Scan for the cell matching the given text and deliver its (X, Y) coordinate at center. 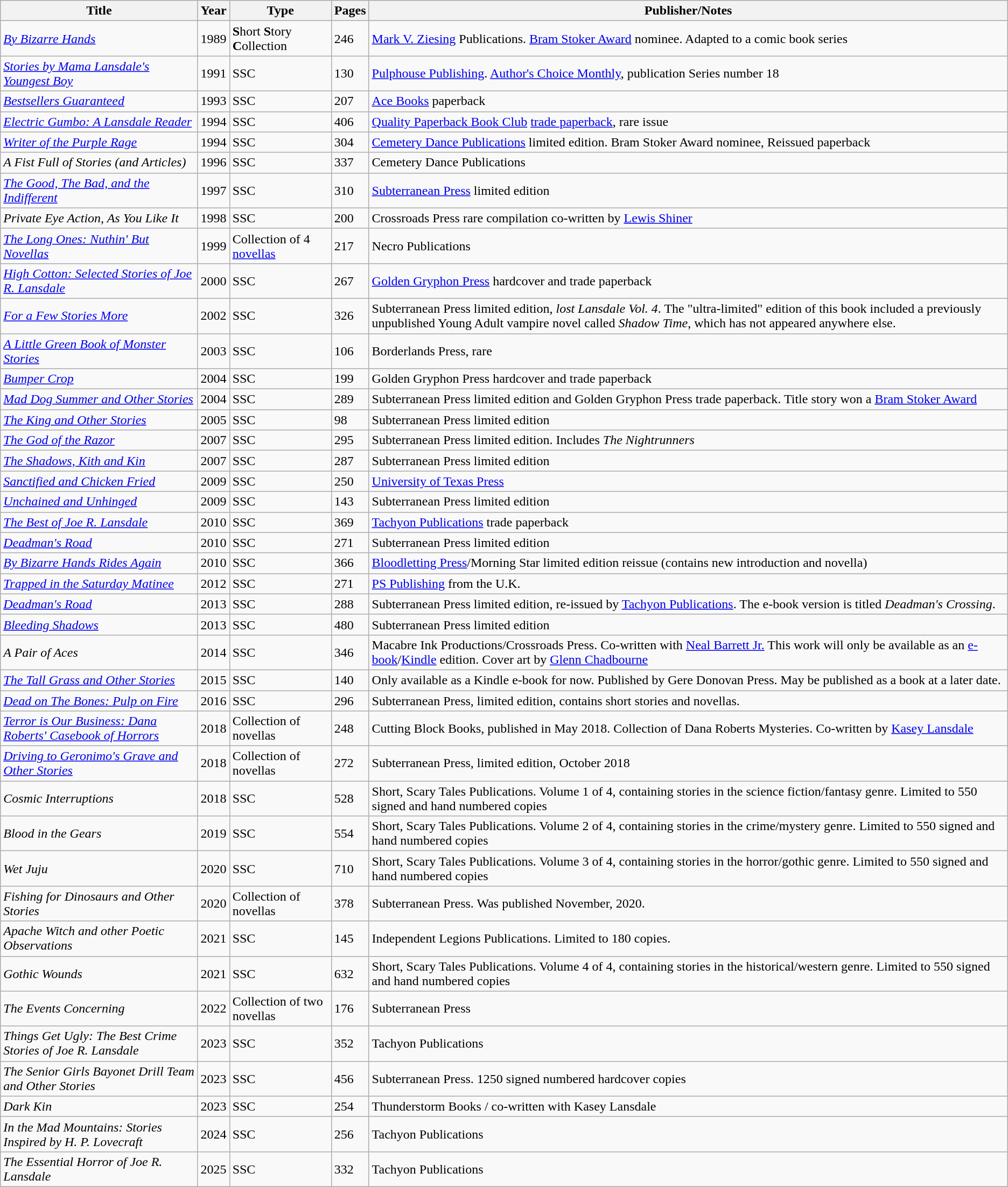
Tachyon Publications trade paperback (688, 522)
296 (350, 700)
Things Get Ugly: The Best Crime Stories of Joe R. Lansdale (99, 1043)
346 (350, 652)
Stories by Mama Lansdale's Youngest Boy (99, 73)
2016 (213, 700)
352 (350, 1043)
Gothic Wounds (99, 973)
Thunderstorm Books / co-written with Kasey Lansdale (688, 1106)
Short, Scary Tales Publications. Volume 4 of 4, containing stories in the historical/western genre. Limited to 550 signed and hand numbered copies (688, 973)
267 (350, 281)
Cosmic Interruptions (99, 799)
337 (350, 163)
145 (350, 939)
Crossroads Press rare compilation co-written by Lewis Shiner (688, 218)
A Fist Full of Stories (and Articles) (99, 163)
304 (350, 142)
176 (350, 1009)
The Senior Girls Bayonet Drill Team and Other Stories (99, 1079)
Necro Publications (688, 245)
Mad Dog Summer and Other Stories (99, 399)
Trapped in the Saturday Matinee (99, 584)
Private Eye Action, As You Like It (99, 218)
2002 (213, 315)
130 (350, 73)
326 (350, 315)
143 (350, 502)
Cemetery Dance Publications (688, 163)
2003 (213, 351)
289 (350, 399)
Title (99, 11)
250 (350, 481)
The Essential Horror of Joe R. Lansdale (99, 1169)
1989 (213, 39)
The Tall Grass and Other Stories (99, 680)
140 (350, 680)
Subterranean Press limited edition and Golden Gryphon Press trade paperback. Title story won a Bram Stoker Award (688, 399)
Bleeding Shadows (99, 624)
310 (350, 191)
Year (213, 11)
2024 (213, 1134)
207 (350, 101)
528 (350, 799)
Mark V. Ziesing Publications. Bram Stoker Award nominee. Adapted to a comic book series (688, 39)
Dark Kin (99, 1106)
272 (350, 763)
456 (350, 1079)
Subterranean Press, limited edition, contains short stories and novellas. (688, 700)
217 (350, 245)
Collection of 4 novellas (280, 245)
Quality Paperback Book Club trade paperback, rare issue (688, 122)
710 (350, 869)
Publisher/Notes (688, 11)
By Bizarre Hands (99, 39)
2022 (213, 1009)
295 (350, 440)
2025 (213, 1169)
Bloodletting Press/Morning Star limited edition reissue (contains new introduction and novella) (688, 563)
Fishing for Dinosaurs and Other Stories (99, 903)
2019 (213, 833)
Short, Scary Tales Publications. Volume 2 of 4, containing stories in the crime/mystery genre. Limited to 550 signed and hand numbered copies (688, 833)
199 (350, 379)
632 (350, 973)
A Little Green Book of Monster Stories (99, 351)
Subterranean Press (688, 1009)
Short, Scary Tales Publications. Volume 3 of 4, containing stories in the horror/gothic genre. Limited to 550 signed and hand numbered copies (688, 869)
Independent Legions Publications. Limited to 180 copies. (688, 939)
Collection of two novellas (280, 1009)
Borderlands Press, rare (688, 351)
In the Mad Mountains: Stories Inspired by H. P. Lovecraft (99, 1134)
Subterranean Press. Was published November, 2020. (688, 903)
Apache Witch and other Poetic Observations (99, 939)
1991 (213, 73)
366 (350, 563)
The Long Ones: Nuthin' But Novellas (99, 245)
Subterranean Press. 1250 signed numbered hardcover copies (688, 1079)
369 (350, 522)
Short Story Collection (280, 39)
The Shadows, Kith and Kin (99, 461)
Bestsellers Guaranteed (99, 101)
Pulphouse Publishing. Author's Choice Monthly, publication Series number 18 (688, 73)
98 (350, 420)
106 (350, 351)
Subterranean Press limited edition. Includes The Nightrunners (688, 440)
1999 (213, 245)
Pages (350, 11)
Electric Gumbo: A Lansdale Reader (99, 122)
Subterranean Press limited edition, re-issued by Tachyon Publications. The e-book version is titled Deadman's Crossing. (688, 604)
Only available as a Kindle e-book for now. Published by Gere Donovan Press. May be published as a book at a later date. (688, 680)
Unchained and Unhinged (99, 502)
248 (350, 729)
The Best of Joe R. Lansdale (99, 522)
The Good, The Bad, and the Indifferent (99, 191)
480 (350, 624)
Subterranean Press, limited edition, October 2018 (688, 763)
PS Publishing from the U.K. (688, 584)
University of Texas Press (688, 481)
Ace Books paperback (688, 101)
2014 (213, 652)
Sanctified and Chicken Fried (99, 481)
The God of the Razor (99, 440)
The Events Concerning (99, 1009)
A Pair of Aces (99, 652)
254 (350, 1106)
246 (350, 39)
1996 (213, 163)
Cutting Block Books, published in May 2018. Collection of Dana Roberts Mysteries. Co-written by Kasey Lansdale (688, 729)
By Bizarre Hands Rides Again (99, 563)
1998 (213, 218)
2005 (213, 420)
1993 (213, 101)
Bumper Crop (99, 379)
2015 (213, 680)
Cemetery Dance Publications limited edition. Bram Stoker Award nominee, Reissued paperback (688, 142)
Writer of the Purple Rage (99, 142)
288 (350, 604)
332 (350, 1169)
Blood in the Gears (99, 833)
Terror is Our Business: Dana Roberts' Casebook of Horrors (99, 729)
Wet Juju (99, 869)
The King and Other Stories (99, 420)
High Cotton: Selected Stories of Joe R. Lansdale (99, 281)
406 (350, 122)
Type (280, 11)
Driving to Geronimo's Grave and Other Stories (99, 763)
1997 (213, 191)
554 (350, 833)
200 (350, 218)
287 (350, 461)
2000 (213, 281)
256 (350, 1134)
Dead on The Bones: Pulp on Fire (99, 700)
For a Few Stories More (99, 315)
378 (350, 903)
2012 (213, 584)
